Provide the [X, Y] coordinate of the cell's center where the given text is located.  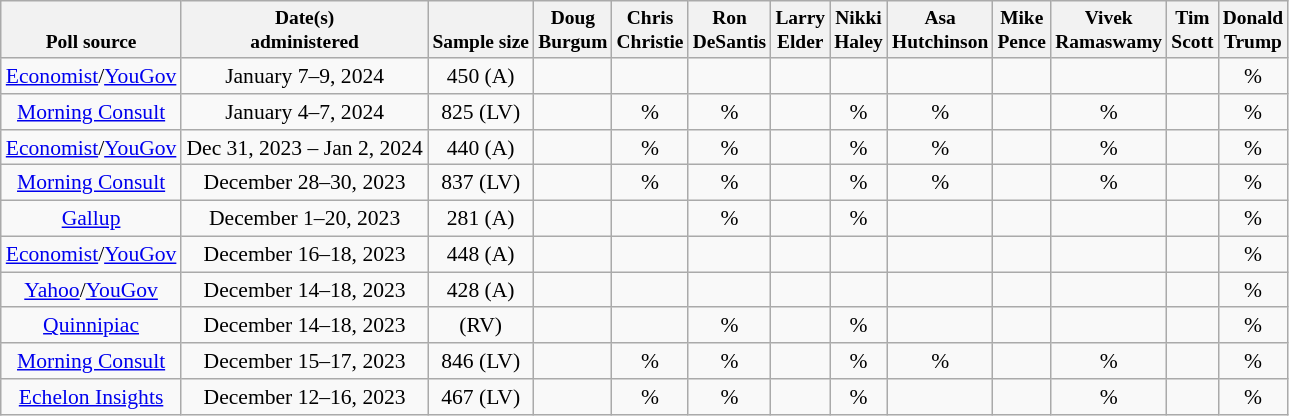
Poll source [92, 30]
(RV) [481, 326]
Echelon Insights [92, 397]
December 16–18, 2023 [304, 254]
450 (A) [481, 76]
January 7–9, 2024 [304, 76]
467 (LV) [481, 397]
428 (A) [481, 290]
Gallup [92, 219]
January 4–7, 2024 [304, 112]
846 (LV) [481, 361]
MikePence [1022, 30]
December 12–16, 2023 [304, 397]
837 (LV) [481, 183]
Dec 31, 2023 – Jan 2, 2024 [304, 148]
ChrisChristie [650, 30]
TimScott [1192, 30]
AsaHutchinson [940, 30]
December 15–17, 2023 [304, 361]
Yahoo/YouGov [92, 290]
Sample size [481, 30]
December 28–30, 2023 [304, 183]
VivekRamaswamy [1109, 30]
825 (LV) [481, 112]
RonDeSantis [730, 30]
LarryElder [800, 30]
448 (A) [481, 254]
281 (A) [481, 219]
NikkiHaley [859, 30]
440 (A) [481, 148]
Date(s)administered [304, 30]
DougBurgum [573, 30]
Quinnipiac [92, 326]
DonaldTrump [1253, 30]
December 1–20, 2023 [304, 219]
